Return (x, y) of the center of cell containing provided text 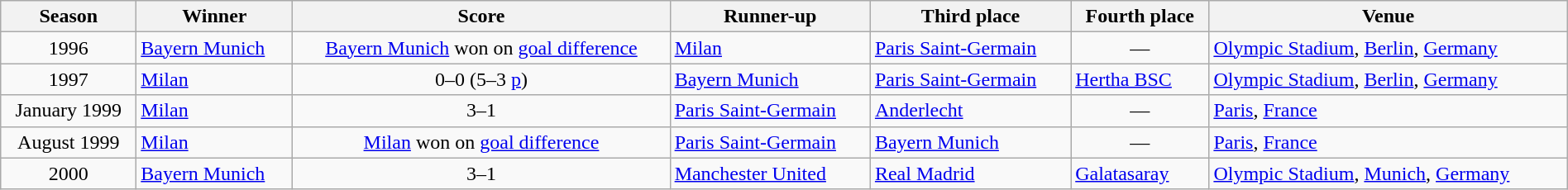
Galatasaray (1140, 173)
Runner-up (770, 17)
2000 (69, 173)
January 1999 (69, 111)
Milan won on goal difference (481, 142)
Hertha BSC (1140, 79)
Winner (215, 17)
Manchester United (770, 173)
1997 (69, 79)
1996 (69, 48)
August 1999 (69, 142)
Anderlecht (970, 111)
Olympic Stadium, Munich, Germany (1388, 173)
Fourth place (1140, 17)
Venue (1388, 17)
Real Madrid (970, 173)
Bayern Munich won on goal difference (481, 48)
0–0 (5–3 p) (481, 79)
Season (69, 17)
Third place (970, 17)
Score (481, 17)
